Return (x, y) of the center of cell containing provided text 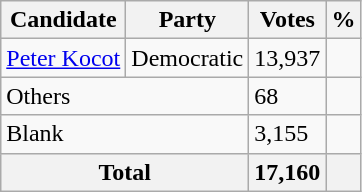
17,160 (288, 172)
Democratic (188, 58)
Votes (288, 20)
Others (125, 96)
3,155 (288, 134)
Total (125, 172)
Party (188, 20)
Blank (125, 134)
Peter Kocot (64, 58)
13,937 (288, 58)
% (344, 20)
Candidate (64, 20)
68 (288, 96)
